Capture the cell that displays the provided text and extract its (X, Y) central coordinate. 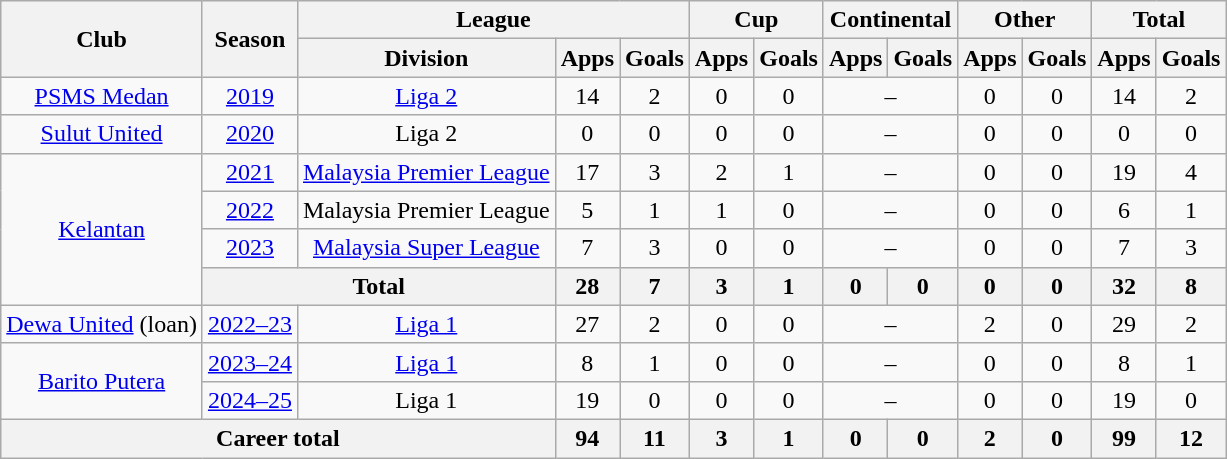
2024–25 (250, 400)
4 (1191, 172)
29 (1124, 324)
17 (587, 172)
32 (1124, 286)
Malaysia Super League (426, 248)
27 (587, 324)
Dewa United (loan) (102, 324)
2021 (250, 172)
2019 (250, 96)
PSMS Medan (102, 96)
6 (1124, 210)
Kelantan (102, 229)
Other (1025, 20)
Career total (278, 438)
Season (250, 39)
94 (587, 438)
Division (426, 58)
2023–24 (250, 362)
Continental (890, 20)
Cup (756, 20)
Sulut United (102, 134)
5 (587, 210)
2022 (250, 210)
12 (1191, 438)
99 (1124, 438)
28 (587, 286)
2020 (250, 134)
11 (655, 438)
2023 (250, 248)
Club (102, 39)
2022–23 (250, 324)
League (493, 20)
Barito Putera (102, 381)
